Pinpoint the cell where the given text exists, returning its [x, y] midpoint coordinate. 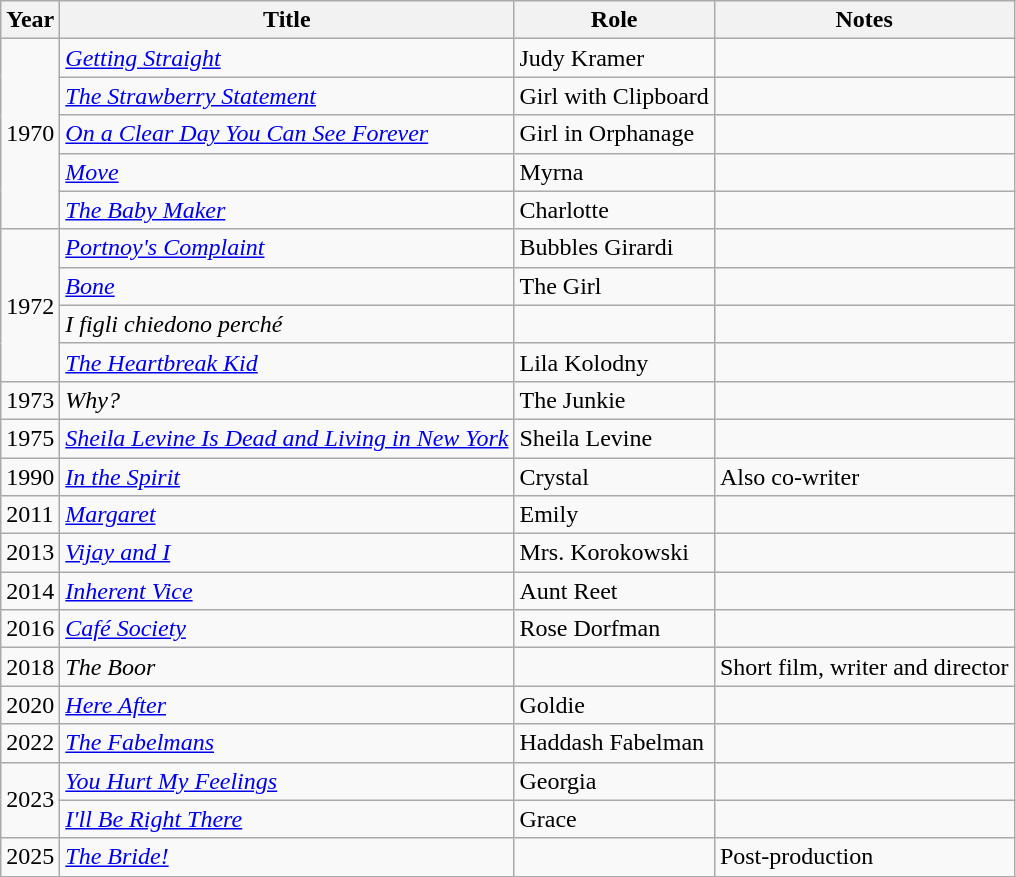
Title [287, 20]
Grace [614, 819]
Inherent Vice [287, 591]
On a Clear Day You Can See Forever [287, 134]
Role [614, 20]
The Girl [614, 286]
The Junkie [614, 400]
2025 [30, 857]
1973 [30, 400]
Notes [864, 20]
Vijay and I [287, 553]
Charlotte [614, 210]
Sheila Levine [614, 438]
Margaret [287, 515]
Goldie [614, 705]
Bubbles Girardi [614, 248]
I'll Be Right There [287, 819]
The Fabelmans [287, 743]
Move [287, 172]
Haddash Fabelman [614, 743]
Myrna [614, 172]
2011 [30, 515]
1975 [30, 438]
1972 [30, 305]
Judy Kramer [614, 58]
Portnoy's Complaint [287, 248]
The Baby Maker [287, 210]
Post-production [864, 857]
I figli chiedono perché [287, 324]
Aunt Reet [614, 591]
Getting Straight [287, 58]
Rose Dorfman [614, 629]
Crystal [614, 477]
Bone [287, 286]
The Bride! [287, 857]
Georgia [614, 781]
Lila Kolodny [614, 362]
The Heartbreak Kid [287, 362]
You Hurt My Feelings [287, 781]
The Boor [287, 667]
Also co-writer [864, 477]
1970 [30, 134]
Short film, writer and director [864, 667]
2022 [30, 743]
Year [30, 20]
1990 [30, 477]
Café Society [287, 629]
2018 [30, 667]
2020 [30, 705]
Mrs. Korokowski [614, 553]
2013 [30, 553]
Emily [614, 515]
Girl in Orphanage [614, 134]
Sheila Levine Is Dead and Living in New York [287, 438]
Girl with Clipboard [614, 96]
The Strawberry Statement [287, 96]
In the Spirit [287, 477]
2014 [30, 591]
Here After [287, 705]
2023 [30, 800]
Why? [287, 400]
2016 [30, 629]
